Determine the [X, Y] coordinate at the center of the cell enclosing the given text.  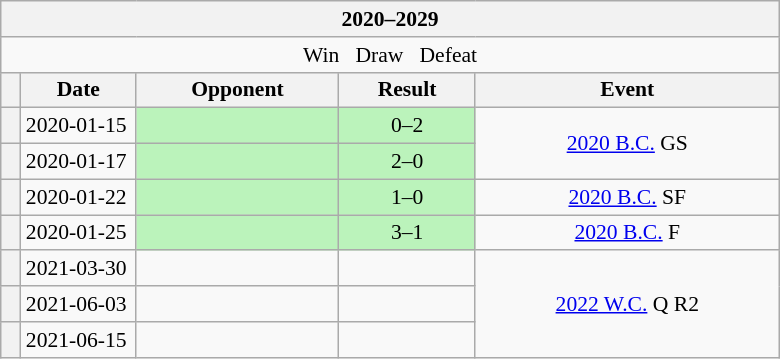
2020 B.C. SF [627, 197]
2020-01-17 [78, 162]
Win Draw Defeat [390, 55]
2021-03-30 [78, 269]
2020-01-25 [78, 233]
Result [407, 90]
2021-06-03 [78, 304]
2020-01-22 [78, 197]
2020 B.C. F [627, 233]
Event [627, 90]
2–0 [407, 162]
0–2 [407, 126]
Opponent [238, 90]
2020-01-15 [78, 126]
3–1 [407, 233]
1–0 [407, 197]
Date [78, 90]
2020–2029 [390, 19]
2022 W.C. Q R2 [627, 304]
2020 B.C. GS [627, 144]
2021-06-15 [78, 340]
